Find where the given text appears and provide that cell's center as [x, y] coordinate. 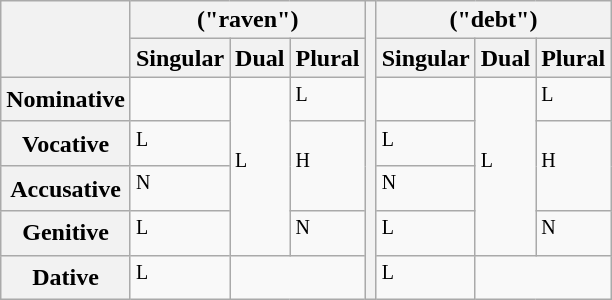
("debt") [494, 20]
Accusative [66, 188]
("raven") [248, 20]
Dative [66, 278]
Genitive [66, 234]
Nominative [66, 100]
Vocative [66, 144]
